Provide the (X, Y) coordinate of the cell's center where the given text is located.  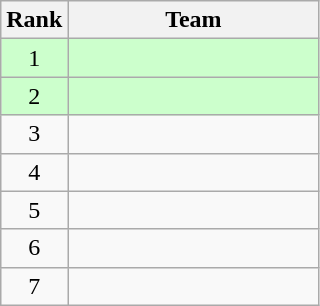
5 (34, 210)
Rank (34, 20)
4 (34, 172)
2 (34, 96)
1 (34, 58)
3 (34, 134)
Team (194, 20)
7 (34, 286)
6 (34, 248)
